Identify which cell holds the provided text, then report its (X, Y) central coordinate. 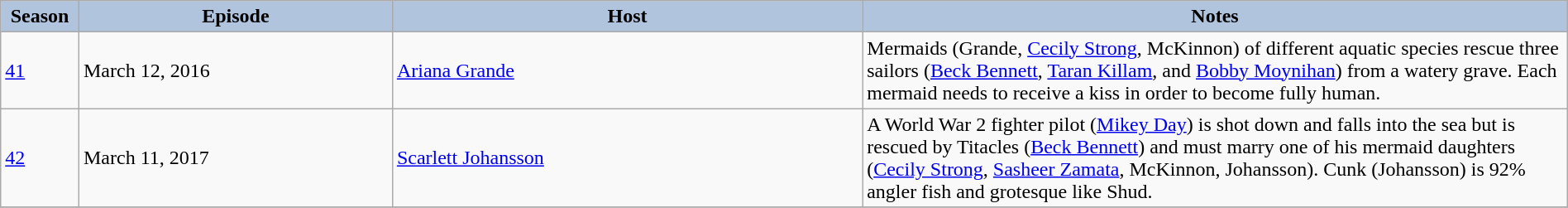
Ariana Grande (627, 70)
Host (627, 17)
March 12, 2016 (235, 70)
Season (40, 17)
42 (40, 157)
March 11, 2017 (235, 157)
Notes (1216, 17)
Episode (235, 17)
Scarlett Johansson (627, 157)
41 (40, 70)
